Search for the cell housing the specified text and yield its (x, y) center coordinate. 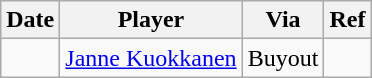
Via (283, 20)
Janne Kuokkanen (151, 58)
Buyout (283, 58)
Player (151, 20)
Date (30, 20)
Ref (348, 20)
